Locate the cell with the specified text and output its (X, Y) center coordinate. 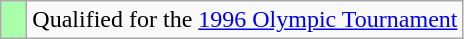
Qualified for the 1996 Olympic Tournament (245, 20)
